Find where the given text appears and provide that cell's center as [X, Y] coordinate. 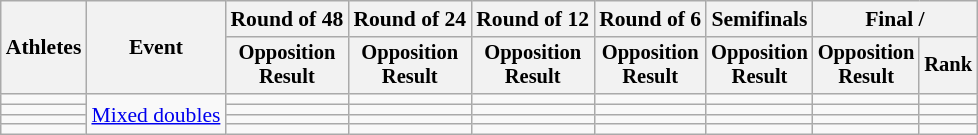
Round of 6 [650, 19]
Mixed doubles [156, 114]
Round of 24 [410, 19]
Rank [948, 66]
Athletes [44, 48]
Round of 48 [286, 19]
Semifinals [760, 19]
Final / [895, 19]
Event [156, 48]
Round of 12 [532, 19]
